Capture the cell that displays the provided text and extract its (x, y) central coordinate. 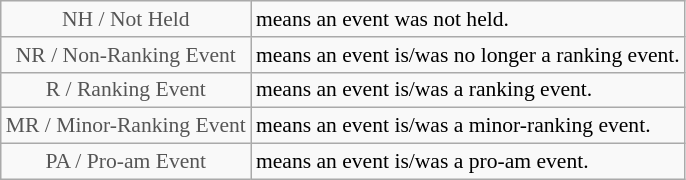
R / Ranking Event (126, 90)
means an event is/was a pro-am event. (468, 162)
means an event is/was no longer a ranking event. (468, 55)
means an event was not held. (468, 19)
NR / Non-Ranking Event (126, 55)
means an event is/was a minor-ranking event. (468, 126)
MR / Minor-Ranking Event (126, 126)
means an event is/was a ranking event. (468, 90)
PA / Pro-am Event (126, 162)
NH / Not Held (126, 19)
